Provide the [X, Y] coordinate of the cell's center where the given text is located.  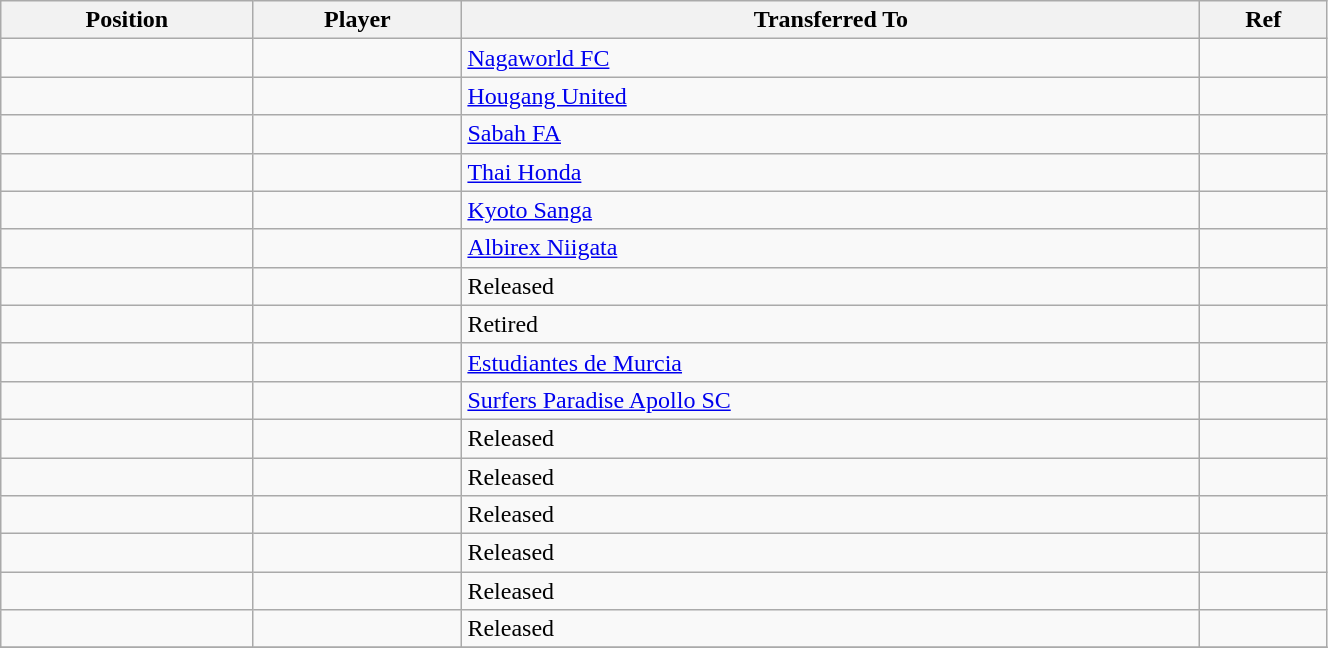
Hougang United [831, 96]
Transferred To [831, 20]
Ref [1264, 20]
Nagaworld FC [831, 58]
Thai Honda [831, 172]
Kyoto Sanga [831, 210]
Retired [831, 324]
Player [358, 20]
Estudiantes de Murcia [831, 362]
Surfers Paradise Apollo SC [831, 400]
Albirex Niigata [831, 248]
Position [127, 20]
Sabah FA [831, 134]
